For the text-containing cell, return its midpoint in (X, Y) coordinate format. 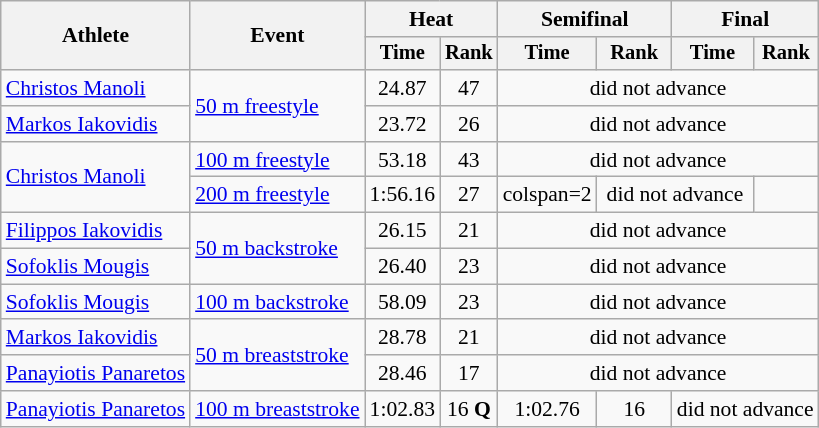
200 m freestyle (277, 195)
16 (634, 409)
Heat (432, 19)
58.09 (402, 302)
26 (469, 124)
26.15 (402, 231)
50 m freestyle (277, 106)
colspan=2 (548, 195)
1:02.83 (402, 409)
Filippos Iakovidis (96, 231)
50 m breaststroke (277, 356)
Final (746, 19)
16 Q (469, 409)
100 m breaststroke (277, 409)
50 m backstroke (277, 248)
1:02.76 (548, 409)
Semifinal (585, 19)
28.78 (402, 338)
Event (277, 36)
100 m backstroke (277, 302)
27 (469, 195)
23.72 (402, 124)
Athlete (96, 36)
28.46 (402, 373)
53.18 (402, 160)
26.40 (402, 267)
100 m freestyle (277, 160)
24.87 (402, 88)
43 (469, 160)
17 (469, 373)
47 (469, 88)
1:56.16 (402, 195)
